Determine the (x, y) coordinate at the center of the cell enclosing the given text.  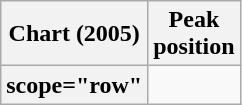
scope="row" (74, 85)
Chart (2005) (74, 34)
Peakposition (194, 34)
